Detect which cell encompasses the target text, then output its [X, Y] center coordinate. 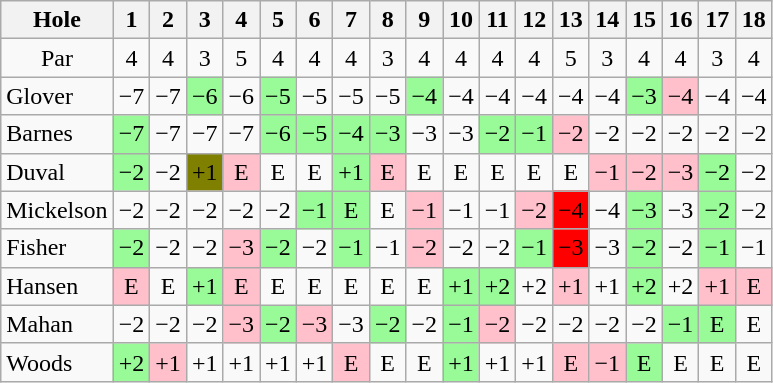
9 [424, 20]
Barnes [57, 134]
7 [352, 20]
18 [754, 20]
8 [388, 20]
12 [534, 20]
Woods [57, 362]
Par [57, 58]
Mickelson [57, 210]
Fisher [57, 248]
Duval [57, 172]
Mahan [57, 324]
17 [718, 20]
Hansen [57, 286]
11 [498, 20]
Glover [57, 96]
2 [168, 20]
Hole [57, 20]
14 [608, 20]
10 [462, 20]
13 [570, 20]
6 [314, 20]
16 [680, 20]
15 [644, 20]
1 [132, 20]
